Extract the [x, y] coordinate from the center of the cell holding the provided text.  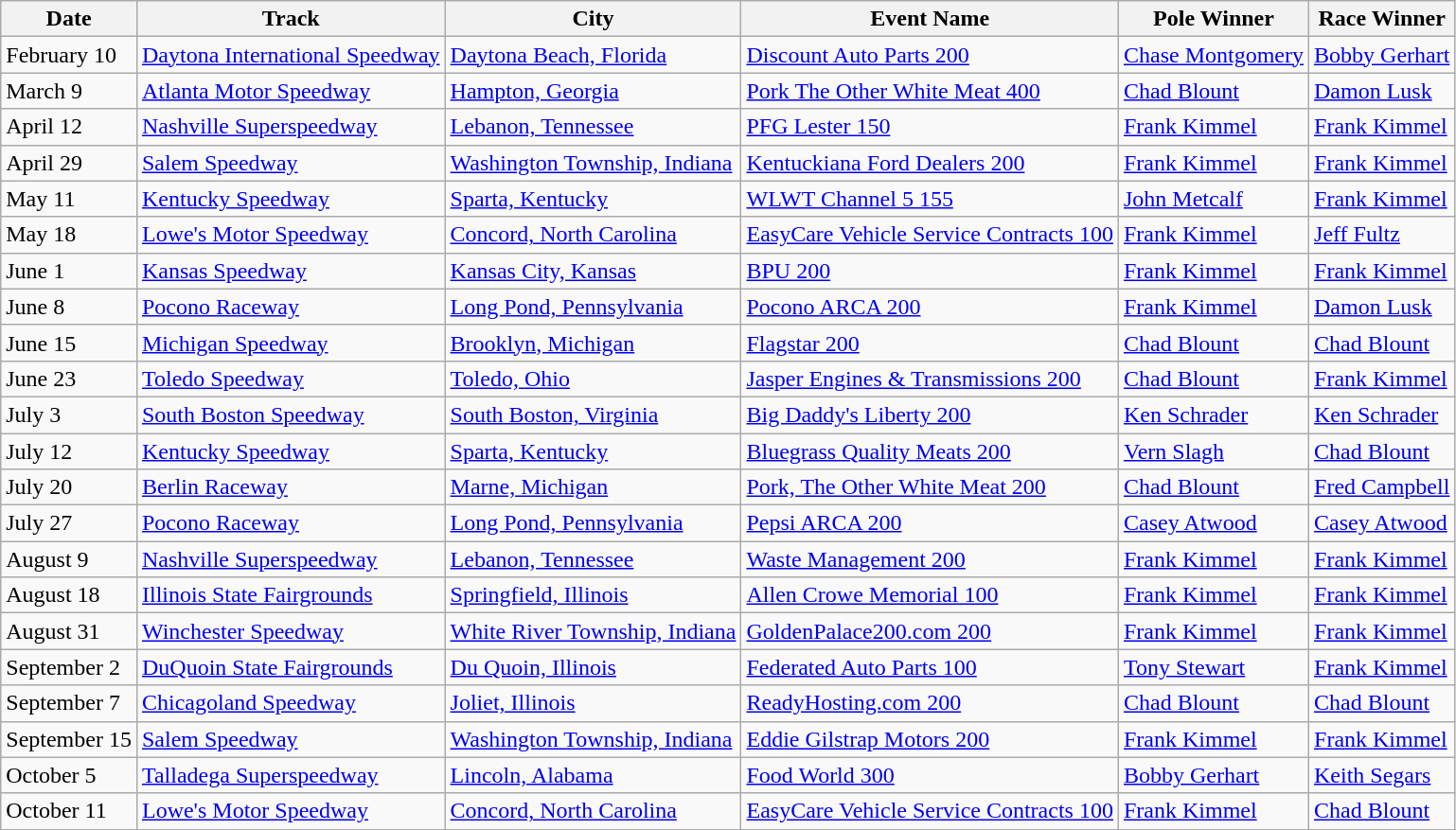
Chase Montgomery [1214, 55]
Joliet, Illinois [593, 703]
September 15 [69, 739]
Track [291, 19]
July 12 [69, 451]
Kentuckiana Ford Dealers 200 [930, 163]
Berlin Raceway [291, 487]
Food World 300 [930, 775]
October 11 [69, 811]
Toledo Speedway [291, 379]
Chicagoland Speedway [291, 703]
Federated Auto Parts 100 [930, 667]
June 23 [69, 379]
Discount Auto Parts 200 [930, 55]
Marne, Michigan [593, 487]
Springfield, Illinois [593, 595]
July 20 [69, 487]
Fred Campbell [1382, 487]
August 31 [69, 631]
Bluegrass Quality Meats 200 [930, 451]
Jeff Fultz [1382, 235]
August 18 [69, 595]
Kansas Speedway [291, 271]
Pocono ARCA 200 [930, 307]
September 2 [69, 667]
April 12 [69, 127]
White River Township, Indiana [593, 631]
ReadyHosting.com 200 [930, 703]
Date [69, 19]
Hampton, Georgia [593, 91]
Keith Segars [1382, 775]
Daytona Beach, Florida [593, 55]
Allen Crowe Memorial 100 [930, 595]
Pork The Other White Meat 400 [930, 91]
City [593, 19]
PFG Lester 150 [930, 127]
March 9 [69, 91]
Pork, The Other White Meat 200 [930, 487]
GoldenPalace200.com 200 [930, 631]
Illinois State Fairgrounds [291, 595]
May 11 [69, 199]
Toledo, Ohio [593, 379]
Michigan Speedway [291, 343]
South Boston, Virginia [593, 415]
August 9 [69, 559]
Atlanta Motor Speedway [291, 91]
Event Name [930, 19]
Talladega Superspeedway [291, 775]
Tony Stewart [1214, 667]
February 10 [69, 55]
May 18 [69, 235]
Vern Slagh [1214, 451]
June 1 [69, 271]
April 29 [69, 163]
October 5 [69, 775]
Flagstar 200 [930, 343]
WLWT Channel 5 155 [930, 199]
Race Winner [1382, 19]
Pole Winner [1214, 19]
Eddie Gilstrap Motors 200 [930, 739]
Big Daddy's Liberty 200 [930, 415]
Waste Management 200 [930, 559]
September 7 [69, 703]
Kansas City, Kansas [593, 271]
DuQuoin State Fairgrounds [291, 667]
Pepsi ARCA 200 [930, 523]
Du Quoin, Illinois [593, 667]
John Metcalf [1214, 199]
July 3 [69, 415]
June 8 [69, 307]
Lincoln, Alabama [593, 775]
Brooklyn, Michigan [593, 343]
June 15 [69, 343]
July 27 [69, 523]
BPU 200 [930, 271]
Daytona International Speedway [291, 55]
Jasper Engines & Transmissions 200 [930, 379]
Winchester Speedway [291, 631]
South Boston Speedway [291, 415]
